Find where the given text appears and provide that cell's center as (X, Y) coordinate. 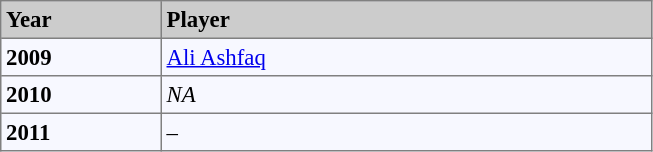
2010 (81, 95)
Player (406, 20)
2011 (81, 132)
Ali Ashfaq (406, 57)
– (406, 132)
2009 (81, 57)
Year (81, 20)
NA (406, 95)
